Find where the given text appears and provide that cell's center as (X, Y) coordinate. 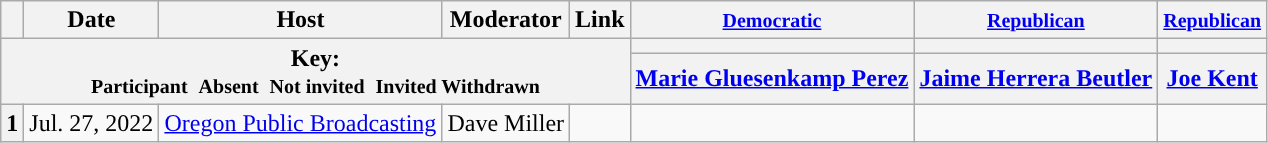
Date (92, 20)
Link (600, 20)
Oregon Public Broadcasting (300, 123)
Jaime Herrera Beutler (1036, 78)
Jul. 27, 2022 (92, 123)
Dave Miller (506, 123)
1 (12, 123)
Democratic (772, 20)
Marie Gluesenkamp Perez (772, 78)
Host (300, 20)
Joe Kent (1212, 78)
Moderator (506, 20)
Key: Participant Absent Not invited Invited Withdrawn (316, 72)
